Return the (x, y) coordinate for the center point of the cell that contains the specified text.  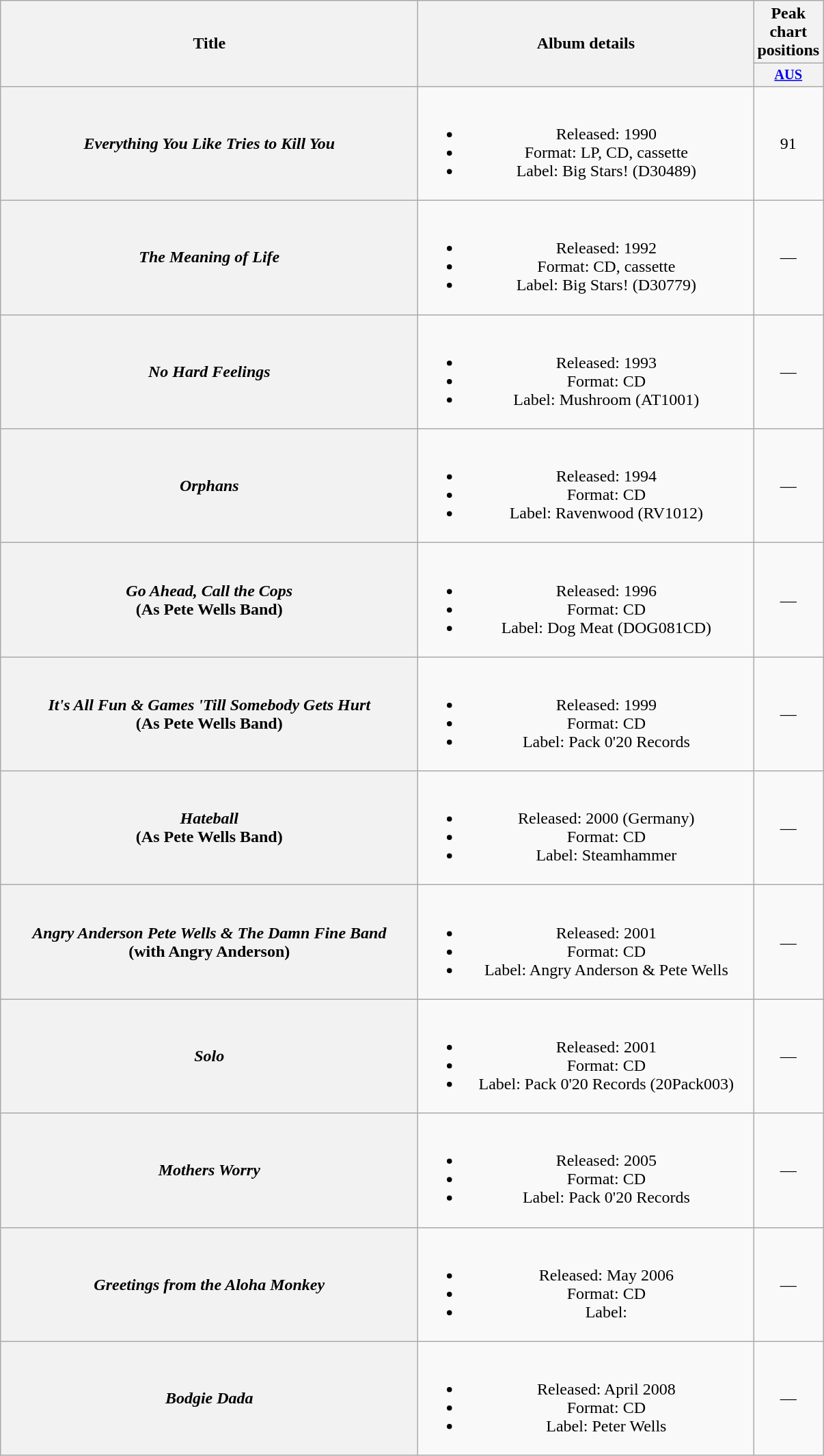
Greetings from the Aloha Monkey (209, 1284)
Title (209, 44)
Album details (586, 44)
Released: 2001Format: CDLabel: Angry Anderson & Pete Wells (586, 942)
Bodgie Dada (209, 1399)
Everything You Like Tries to Kill You (209, 143)
Released: 1999Format: CDLabel: Pack 0'20 Records (586, 714)
The Meaning of Life (209, 258)
Hateball (As Pete Wells Band) (209, 828)
Released: May 2006Format: CDLabel: (586, 1284)
Mothers Worry (209, 1171)
Released: 2001Format: CDLabel: Pack 0'20 Records (20Pack003) (586, 1056)
Released: April 2008Format: CDLabel: Peter Wells (586, 1399)
Released: 1994Format: CDLabel: Ravenwood (RV1012) (586, 486)
AUS (788, 75)
Released: 1992Format: CD, cassetteLabel: Big Stars! (D30779) (586, 258)
No Hard Feelings (209, 372)
Angry Anderson Pete Wells & The Damn Fine Band (with Angry Anderson) (209, 942)
Solo (209, 1056)
Released: 1996Format: CDLabel: Dog Meat (DOG081CD) (586, 600)
Released: 1993Format: CDLabel: Mushroom (AT1001) (586, 372)
Released: 1990Format: LP, CD, cassetteLabel: Big Stars! (D30489) (586, 143)
Go Ahead, Call the Cops (As Pete Wells Band) (209, 600)
Released: 2000 (Germany)Format: CDLabel: Steamhammer (586, 828)
Released: 2005Format: CDLabel: Pack 0'20 Records (586, 1171)
91 (788, 143)
It's All Fun & Games 'Till Somebody Gets Hurt (As Pete Wells Band) (209, 714)
Peak chartpositions (788, 32)
Orphans (209, 486)
